Pinpoint the cell where the given text exists, returning its [x, y] midpoint coordinate. 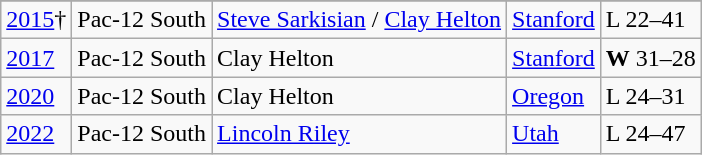
L 22–41 [650, 20]
2022 [36, 134]
W 31–28 [650, 58]
Lincoln Riley [360, 134]
Utah [554, 134]
2015† [36, 20]
Steve Sarkisian / Clay Helton [360, 20]
L 24–47 [650, 134]
L 24–31 [650, 96]
2020 [36, 96]
Oregon [554, 96]
2017 [36, 58]
